Determine the (x, y) coordinate at the center of the cell enclosing the given text.  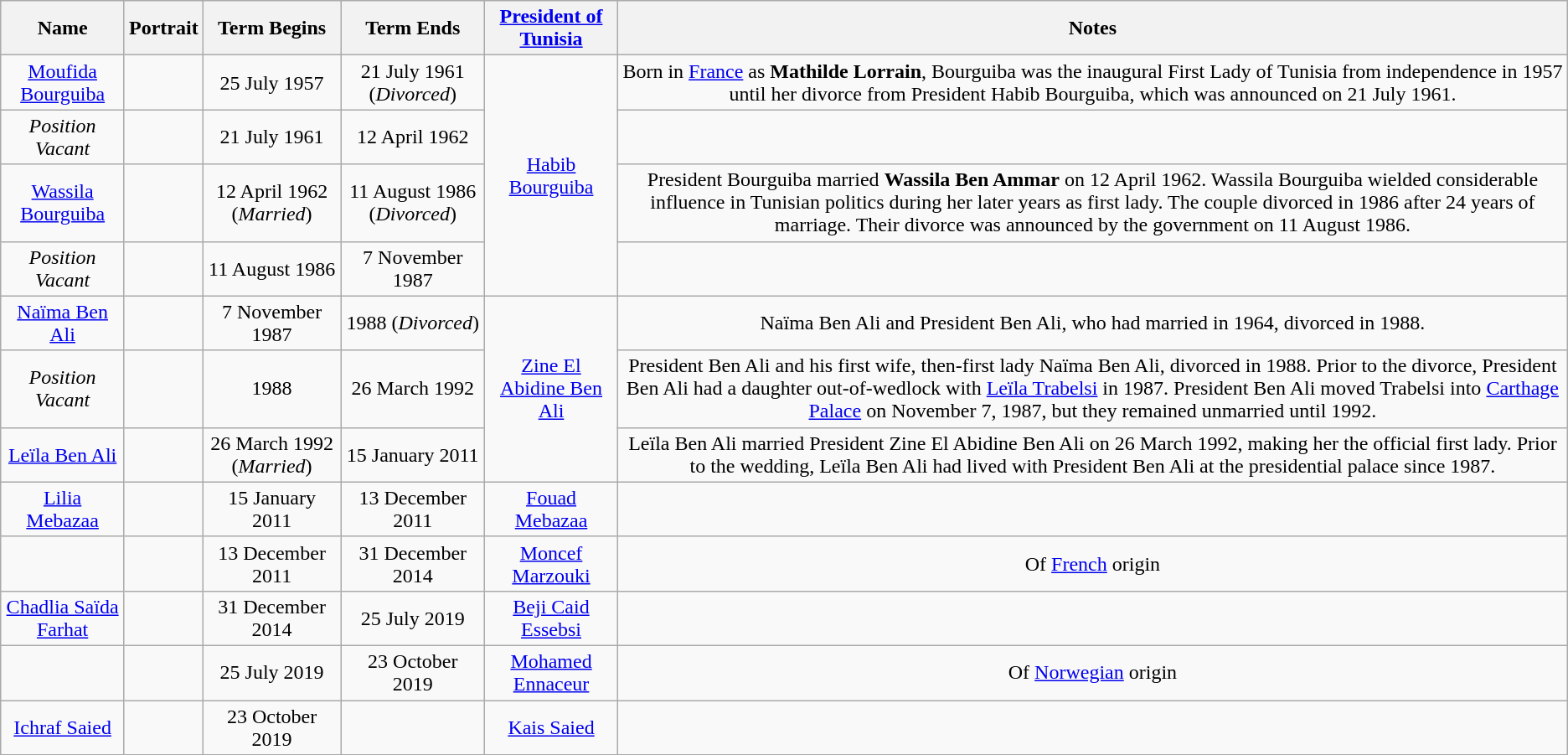
21 July 1961 (Divorced) (412, 82)
Name (63, 28)
Chadlia Saïda Farhat (63, 618)
Beji Caid Essebsi (551, 618)
President of Tunisia (551, 28)
25 July 1957 (271, 82)
26 March 1992 (412, 389)
Leïla Ben Ali (63, 454)
Naïma Ben Ali (63, 323)
Mohamed Ennaceur (551, 672)
Of French origin (1093, 563)
Notes (1093, 28)
12 April 1962 (Married) (271, 203)
Habib Bourguiba (551, 176)
Moncef Marzouki (551, 563)
Term Ends (412, 28)
Wassila Bourguiba (63, 203)
21 July 1961 (271, 137)
Zine El Abidine Ben Ali (551, 389)
Fouad Mebazaa (551, 509)
Moufida Bourguiba (63, 82)
Ichraf Saied (63, 727)
26 March 1992 (Married) (271, 454)
Naïma Ben Ali and President Ben Ali, who had married in 1964, divorced in 1988. (1093, 323)
Portrait (163, 28)
11 August 1986 (271, 268)
Of Norwegian origin (1093, 672)
11 August 1986 (Divorced) (412, 203)
Lilia Mebazaa (63, 509)
1988 (271, 389)
1988 (Divorced) (412, 323)
12 April 1962 (412, 137)
Kais Saied (551, 727)
Term Begins (271, 28)
